Return (X, Y) of the center of cell containing provided text 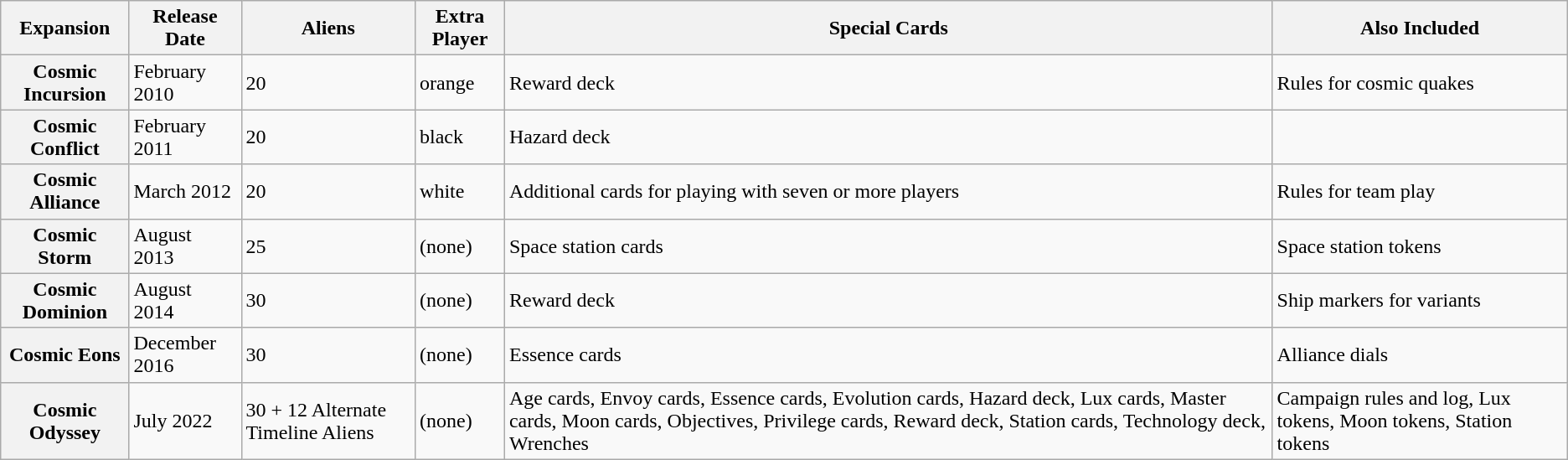
Cosmic Eons (65, 355)
Hazard deck (888, 137)
Rules for cosmic quakes (1420, 82)
July 2022 (185, 421)
Extra Player (461, 28)
Expansion (65, 28)
Cosmic Dominion (65, 300)
Cosmic Conflict (65, 137)
August 2013 (185, 246)
December 2016 (185, 355)
Special Cards (888, 28)
August 2014 (185, 300)
Alliance dials (1420, 355)
Ship markers for variants (1420, 300)
Cosmic Alliance (65, 191)
Cosmic Storm (65, 246)
February 2011 (185, 137)
Rules for team play (1420, 191)
Also Included (1420, 28)
Aliens (328, 28)
Space station cards (888, 246)
white (461, 191)
orange (461, 82)
Space station tokens (1420, 246)
black (461, 137)
30 + 12 Alternate Timeline Aliens (328, 421)
25 (328, 246)
March 2012 (185, 191)
Additional cards for playing with seven or more players (888, 191)
February 2010 (185, 82)
Essence cards (888, 355)
Cosmic Odyssey (65, 421)
Cosmic Incursion (65, 82)
Campaign rules and log, Lux tokens, Moon tokens, Station tokens (1420, 421)
Release Date (185, 28)
